Return the (x, y) coordinate for the center point of the cell that contains the specified text.  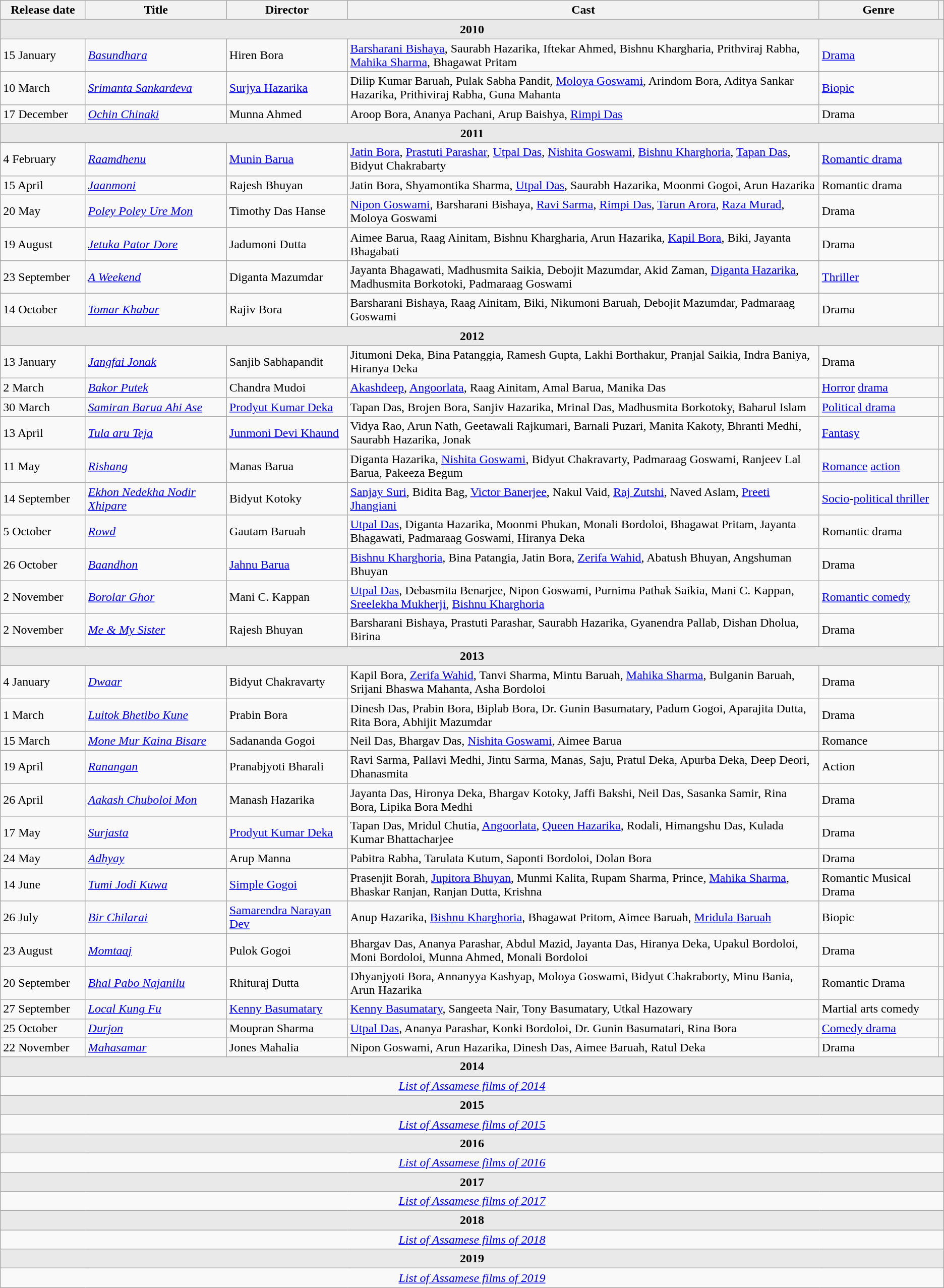
Socio-political thriller (878, 498)
Nipon Goswami, Barsharani Bishaya, Ravi Sarma, Rimpi Das, Tarun Arora, Raza Murad, Moloya Goswami (583, 211)
Dwaar (156, 682)
Jatin Bora, Prastuti Parashar, Utpal Das, Nishita Goswami, Bishnu Kharghoria, Tapan Das, Bidyut Chakrabarty (583, 159)
Vidya Rao, Arun Nath, Geetawali Rajkumari, Barnali Puzari, Manita Kakoty, Bhranti Medhi, Saurabh Hazarika, Jonak (583, 433)
Tumi Jodi Kuwa (156, 885)
Rajiv Bora (287, 310)
Surjya Hazarika (287, 88)
Hiren Bora (287, 55)
Romantic comedy (878, 597)
25 October (43, 1028)
2013 (472, 656)
Pabitra Rabha, Tarulata Kutum, Saponti Bordoloi, Dolan Bora (583, 859)
Romantic Drama (878, 983)
14 June (43, 885)
Barsharani Bishaya, Prastuti Parashar, Saurabh Hazarika, Gyanendra Pallab, Dishan Dholua, Birina (583, 630)
Bidyut Chakravarty (287, 682)
Poley Poley Ure Mon (156, 211)
Junmoni Devi Khaund (287, 433)
Release date (43, 10)
20 May (43, 211)
Bishnu Kharghoria, Bina Patangia, Jatin Bora, Zerifa Wahid, Abatush Bhuyan, Angshuman Bhuyan (583, 564)
Local Kung Fu (156, 1009)
Luitok Bhetibo Kune (156, 714)
Rhituraj Dutta (287, 983)
2012 (472, 335)
Srimanta Sankardeva (156, 88)
Sadananda Gogoi (287, 741)
Jayanta Bhagawati, Madhusmita Saikia, Debojit Mazumdar, Akid Zaman, Diganta Hazarika, Madhusmita Borkotoki, Padmaraag Goswami (583, 276)
1 March (43, 714)
Romance (878, 741)
Chandra Mudoi (287, 388)
Jitumoni Deka, Bina Patanggia, Ramesh Gupta, Lakhi Borthakur, Pranjal Saikia, Indra Baniya, Hiranya Deka (583, 362)
2018 (472, 1220)
Tomar Khabar (156, 310)
List of Assamese films of 2018 (472, 1240)
Bakor Putek (156, 388)
Tapan Das, Brojen Bora, Sanjiv Hazarika, Mrinal Das, Madhusmita Borkotoky, Baharul Islam (583, 407)
Ranangan (156, 767)
List of Assamese films of 2014 (472, 1086)
22 November (43, 1047)
Jahnu Barua (287, 564)
Jetuka Pator Dore (156, 244)
Baandhon (156, 564)
Prabin Bora (287, 714)
Bidyut Kotoky (287, 498)
24 May (43, 859)
Samarendra Narayan Dev (287, 917)
2017 (472, 1182)
Thriller (878, 276)
Title (156, 10)
Utpal Das, Diganta Hazarika, Moonmi Phukan, Monali Bordoloi, Bhagawat Pritam, Jayanta Bhagawati, Padmaraag Goswami, Hiranya Deka (583, 532)
Pulok Gogoi (287, 950)
2015 (472, 1105)
Mone Mur Kaina Bisare (156, 741)
Ravi Sarma, Pallavi Medhi, Jintu Sarma, Manas, Saju, Pratul Deka, Apurba Deka, Deep Deori, Dhanasmita (583, 767)
Barsharani Bishaya, Saurabh Hazarika, Iftekar Ahmed, Bishnu Khargharia, Prithviraj Rabha, Mahika Sharma, Bhagawat Pritam (583, 55)
Jaanmoni (156, 185)
Surjasta (156, 832)
List of Assamese films of 2016 (472, 1162)
4 January (43, 682)
Tapan Das, Mridul Chutia, Angoorlata, Queen Hazarika, Rodali, Himangshu Das, Kulada Kumar Bhattacharjee (583, 832)
List of Assamese films of 2017 (472, 1201)
Bhal Pabo Najanilu (156, 983)
Munin Barua (287, 159)
Sanjib Sabhapandit (287, 362)
14 September (43, 498)
Director (287, 10)
Aimee Barua, Raag Ainitam, Bishnu Khargharia, Arun Hazarika, Kapil Bora, Biki, Jayanta Bhagabati (583, 244)
Simple Gogoi (287, 885)
15 January (43, 55)
2 March (43, 388)
Nipon Goswami, Arun Hazarika, Dinesh Das, Aimee Baruah, Ratul Deka (583, 1047)
Arup Manna (287, 859)
26 October (43, 564)
Mahasamar (156, 1047)
Mani C. Kappan (287, 597)
Romantic Musical Drama (878, 885)
27 September (43, 1009)
Borolar Ghor (156, 597)
Ochin Chinaki (156, 114)
17 May (43, 832)
Durjon (156, 1028)
2019 (472, 1259)
List of Assamese films of 2019 (472, 1278)
Raamdhenu (156, 159)
Jayanta Das, Hironya Deka, Bhargav Kotoky, Jaffi Bakshi, Neil Das, Sasanka Samir, Rina Bora, Lipika Bora Medhi (583, 799)
Manas Barua (287, 466)
Prasenjit Borah, Jupitora Bhuyan, Munmi Kalita, Rupam Sharma, Prince, Mahika Sharma, Bhaskar Ranjan, Ranjan Dutta, Krishna (583, 885)
Gautam Baruah (287, 532)
Kapil Bora, Zerifa Wahid, Tanvi Sharma, Mintu Baruah, Mahika Sharma, Bulganin Baruah, Srijani Bhaswa Mahanta, Asha Bordoloi (583, 682)
Comedy drama (878, 1028)
Genre (878, 10)
Diganta Mazumdar (287, 276)
5 October (43, 532)
Adhyay (156, 859)
Dhyanjyoti Bora, Annanyya Kashyap, Moloya Goswami, Bidyut Chakraborty, Minu Bania, Arun Hazarika (583, 983)
Diganta Hazarika, Nishita Goswami, Bidyut Chakravarty, Padmaraag Goswami, Ranjeev Lal Barua, Pakeeza Begum (583, 466)
Me & My Sister (156, 630)
20 September (43, 983)
23 August (43, 950)
4 February (43, 159)
Momtaaj (156, 950)
Akashdeep, Angoorlata, Raag Ainitam, Amal Barua, Manika Das (583, 388)
Dinesh Das, Prabin Bora, Biplab Bora, Dr. Gunin Basumatary, Padum Gogoi, Aparajita Dutta, Rita Bora, Abhijit Mazumdar (583, 714)
A Weekend (156, 276)
30 March (43, 407)
11 May (43, 466)
15 April (43, 185)
Tula aru Teja (156, 433)
13 April (43, 433)
List of Assamese films of 2015 (472, 1124)
Barsharani Bishaya, Raag Ainitam, Biki, Nikumoni Baruah, Debojit Mazumdar, Padmaraag Goswami (583, 310)
Action (878, 767)
Rowd (156, 532)
Bhargav Das, Ananya Parashar, Abdul Mazid, Jayanta Das, Hiranya Deka, Upakul Bordoloi, Moni Bordoloi, Munna Ahmed, Monali Bordoloi (583, 950)
Neil Das, Bhargav Das, Nishita Goswami, Aimee Barua (583, 741)
2014 (472, 1067)
Cast (583, 10)
Jatin Bora, Shyamontika Sharma, Utpal Das, Saurabh Hazarika, Moonmi Gogoi, Arun Hazarika (583, 185)
17 December (43, 114)
Basundhara (156, 55)
Utpal Das, Ananya Parashar, Konki Bordoloi, Dr. Gunin Basumatari, Rina Bora (583, 1028)
19 April (43, 767)
26 July (43, 917)
Jones Mahalia (287, 1047)
Sanjay Suri, Bidita Bag, Victor Banerjee, Nakul Vaid, Raj Zutshi, Naved Aslam, Preeti Jhangiani (583, 498)
Aroop Bora, Ananya Pachani, Arup Baishya, Rimpi Das (583, 114)
Utpal Das, Debasmita Benarjee, Nipon Goswami, Purnima Pathak Saikia, Mani C. Kappan, Sreelekha Mukherji, Bishnu Kharghoria (583, 597)
Anup Hazarika, Bishnu Kharghoria, Bhagawat Pritom, Aimee Baruah, Mridula Baruah (583, 917)
23 September (43, 276)
Dilip Kumar Baruah, Pulak Sabha Pandit, Moloya Goswami, Arindom Bora, Aditya Sankar Hazarika, Prithiviraj Rabha, Guna Mahanta (583, 88)
Jadumoni Dutta (287, 244)
Timothy Das Hanse (287, 211)
Ekhon Nedekha Nodir Xhipare (156, 498)
19 August (43, 244)
Pranabjyoti Bharali (287, 767)
26 April (43, 799)
Samiran Barua Ahi Ase (156, 407)
Manash Hazarika (287, 799)
10 March (43, 88)
2011 (472, 133)
Aakash Chuboloi Mon (156, 799)
15 March (43, 741)
Rishang (156, 466)
Jangfai Jonak (156, 362)
Horror drama (878, 388)
Moupran Sharma (287, 1028)
Bir Chilarai (156, 917)
2016 (472, 1143)
Political drama (878, 407)
Kenny Basumatary, Sangeeta Nair, Tony Basumatary, Utkal Hazowary (583, 1009)
Kenny Basumatary (287, 1009)
Munna Ahmed (287, 114)
13 January (43, 362)
14 October (43, 310)
2010 (472, 29)
Martial arts comedy (878, 1009)
Romance action (878, 466)
Fantasy (878, 433)
